Find where the given text appears and provide that cell's center as [x, y] coordinate. 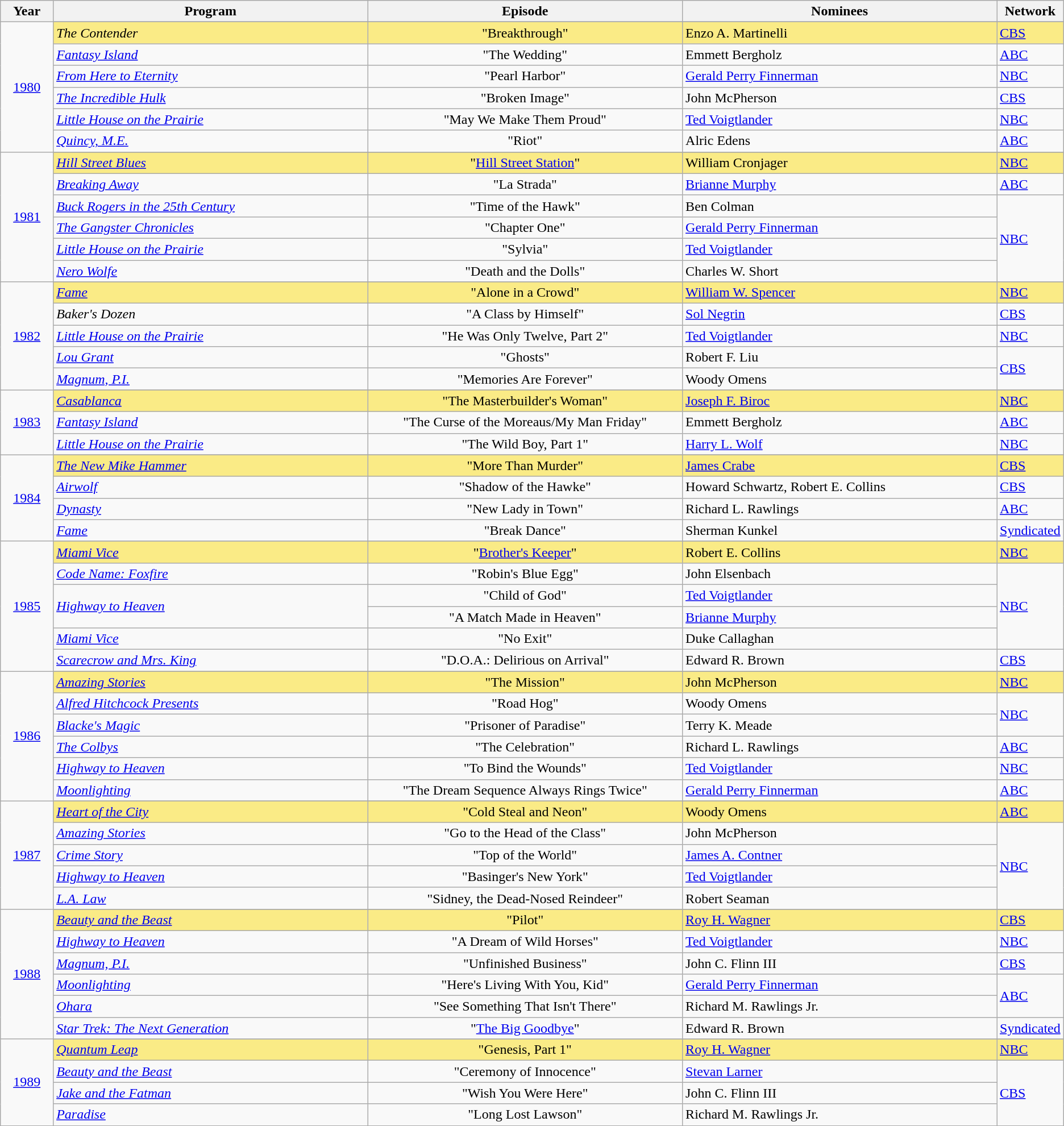
"More Than Murder" [525, 466]
"Child of God" [525, 595]
"No Exit" [525, 639]
"Road Hog" [525, 704]
"Long Lost Lawson" [525, 1115]
"D.O.A.: Delirious on Arrival" [525, 660]
"He Was Only Twelve, Part 2" [525, 336]
Alric Edens [840, 141]
Quincy, M.E. [210, 141]
"Broken Image" [525, 98]
"New Lady in Town" [525, 509]
Robert E. Collins [840, 552]
1982 [27, 336]
"Pilot" [525, 920]
L.A. Law [210, 898]
The Gangster Chronicles [210, 227]
Episode [525, 11]
"Hill Street Station" [525, 163]
James A. Contner [840, 855]
Blacke's Magic [210, 725]
"The Mission" [525, 682]
"Alone in a Crowd" [525, 293]
"Death and the Dolls" [525, 271]
"Here's Living With You, Kid" [525, 985]
Terry K. Meade [840, 725]
"Prisoner of Paradise" [525, 725]
1987 [27, 855]
Enzo A. Martinelli [840, 33]
Nominees [840, 11]
Code Name: Foxfire [210, 574]
Buck Rogers in the 25th Century [210, 206]
1981 [27, 217]
"Brother's Keeper" [525, 552]
Sherman Kunkel [840, 530]
1984 [27, 498]
Program [210, 11]
"Break Dance" [525, 530]
"Cold Steal and Neon" [525, 812]
Breaking Away [210, 184]
"To Bind the Wounds" [525, 768]
1983 [27, 422]
Joseph F. Biroc [840, 401]
James Crabe [840, 466]
"A Match Made in Heaven" [525, 617]
"A Class by Himself" [525, 314]
1985 [27, 606]
"See Something That Isn't There" [525, 1007]
1989 [27, 1082]
Nero Wolfe [210, 271]
Casablanca [210, 401]
Sol Negrin [840, 314]
"The Curse of the Moreaus/My Man Friday" [525, 422]
The Incredible Hulk [210, 98]
Stevan Larner [840, 1071]
Hill Street Blues [210, 163]
"The Wedding" [525, 55]
"The Masterbuilder's Woman" [525, 401]
"The Wild Boy, Part 1" [525, 444]
John Elsenbach [840, 574]
Paradise [210, 1115]
"Memories Are Forever" [525, 379]
"Chapter One" [525, 227]
1988 [27, 974]
"La Strada" [525, 184]
"Pearl Harbor" [525, 76]
Heart of the City [210, 812]
Baker's Dozen [210, 314]
"Shadow of the Hawke" [525, 487]
Scarecrow and Mrs. King [210, 660]
Star Trek: The Next Generation [210, 1028]
Jake and the Fatman [210, 1093]
William W. Spencer [840, 293]
"Riot" [525, 141]
1980 [27, 87]
Howard Schwartz, Robert E. Collins [840, 487]
"Wish You Were Here" [525, 1093]
"Breakthrough" [525, 33]
From Here to Eternity [210, 76]
Airwolf [210, 487]
Ben Colman [840, 206]
"Genesis, Part 1" [525, 1050]
"The Celebration" [525, 747]
Dynasty [210, 509]
Harry L. Wolf [840, 444]
"Ceremony of Innocence" [525, 1071]
"Sylvia" [525, 249]
"Robin's Blue Egg" [525, 574]
The Colbys [210, 747]
Lou Grant [210, 358]
"Sidney, the Dead-Nosed Reindeer" [525, 898]
Duke Callaghan [840, 639]
Year [27, 11]
Ohara [210, 1007]
The Contender [210, 33]
"Basinger's New York" [525, 876]
"Top of the World" [525, 855]
"Time of the Hawk" [525, 206]
Robert F. Liu [840, 358]
William Cronjager [840, 163]
Alfred Hitchcock Presents [210, 704]
"Ghosts" [525, 358]
Charles W. Short [840, 271]
"Unfinished Business" [525, 963]
"May We Make Them Proud" [525, 119]
"The Dream Sequence Always Rings Twice" [525, 790]
The New Mike Hammer [210, 466]
Crime Story [210, 855]
Network [1030, 11]
Quantum Leap [210, 1050]
"A Dream of Wild Horses" [525, 941]
"Go to the Head of the Class" [525, 833]
"The Big Goodbye" [525, 1028]
1986 [27, 736]
Robert Seaman [840, 898]
